Scan for the cell matching the given text and deliver its (X, Y) coordinate at center. 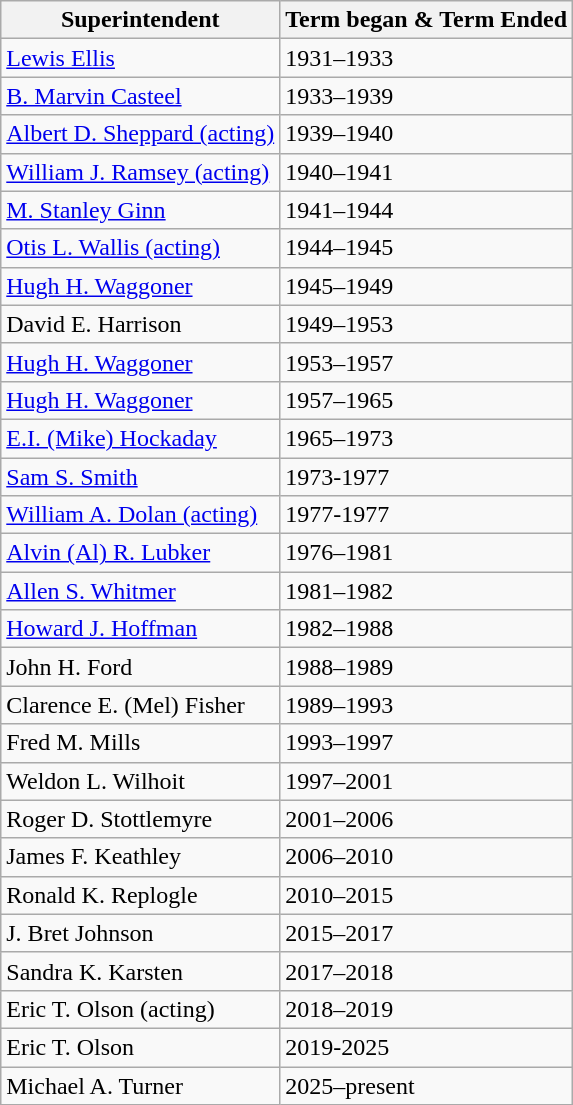
J. Bret Johnson (140, 933)
1976–1981 (426, 553)
2010–2015 (426, 895)
2018–2019 (426, 1009)
Michael A. Turner (140, 1085)
Ronald K. Replogle (140, 895)
Otis L. Wallis (acting) (140, 248)
1933–1939 (426, 96)
1977-1977 (426, 515)
M. Stanley Ginn (140, 210)
William J. Ramsey (acting) (140, 172)
2001–2006 (426, 819)
David E. Harrison (140, 324)
James F. Keathley (140, 857)
Clarence E. (Mel) Fisher (140, 705)
Superintendent (140, 20)
1997–2001 (426, 781)
1945–1949 (426, 286)
2015–2017 (426, 933)
1965–1973 (426, 438)
Roger D. Stottlemyre (140, 819)
Eric T. Olson (140, 1047)
1949–1953 (426, 324)
Lewis Ellis (140, 58)
William A. Dolan (acting) (140, 515)
1988–1989 (426, 667)
Howard J. Hoffman (140, 629)
Sandra K. Karsten (140, 971)
1931–1933 (426, 58)
1989–1993 (426, 705)
2006–2010 (426, 857)
1944–1945 (426, 248)
Sam S. Smith (140, 477)
2019-2025 (426, 1047)
B. Marvin Casteel (140, 96)
1939–1940 (426, 134)
1973-1977 (426, 477)
Fred M. Mills (140, 743)
1953–1957 (426, 362)
1957–1965 (426, 400)
Albert D. Sheppard (acting) (140, 134)
E.I. (Mike) Hockaday (140, 438)
Allen S. Whitmer (140, 591)
1941–1944 (426, 210)
1940–1941 (426, 172)
Eric T. Olson (acting) (140, 1009)
Alvin (Al) R. Lubker (140, 553)
Term began & Term Ended (426, 20)
1981–1982 (426, 591)
John H. Ford (140, 667)
1982–1988 (426, 629)
Weldon L. Wilhoit (140, 781)
2017–2018 (426, 971)
1993–1997 (426, 743)
2025–present (426, 1085)
